Locate the cell with the specified text and output its [X, Y] center coordinate. 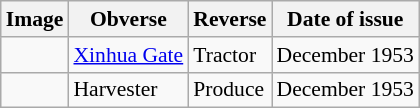
Obverse [128, 19]
Xinhua Gate [128, 55]
Produce [230, 90]
Tractor [230, 55]
Reverse [230, 19]
Image [35, 19]
Harvester [128, 90]
Date of issue [346, 19]
